Return the [X, Y] coordinate for the center point of the cell that contains the specified text.  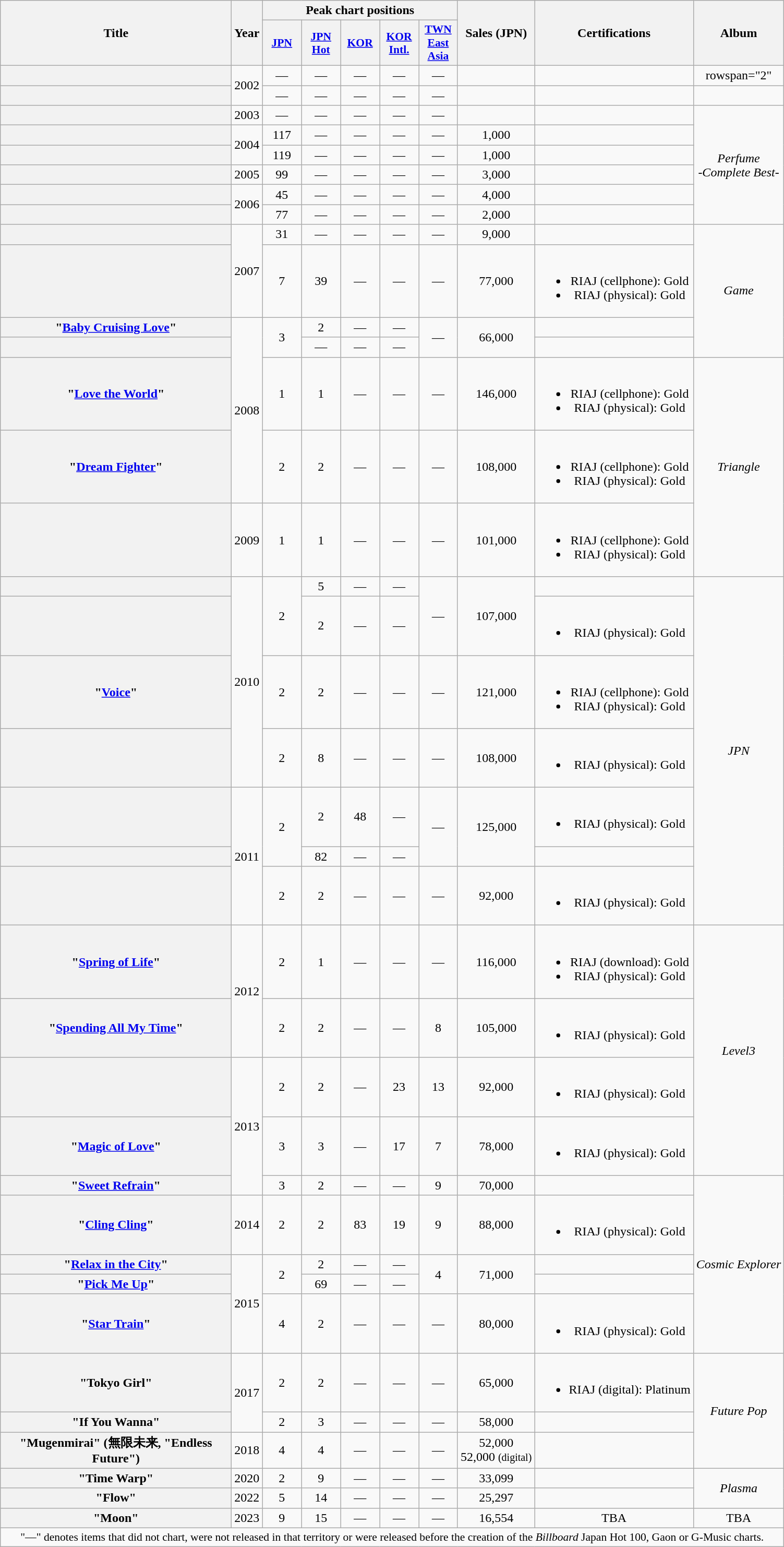
83 [360, 1224]
2005 [247, 175]
48 [360, 817]
121,000 [496, 692]
"Sweet Refrain" [116, 1185]
"Spending All My Time" [116, 1028]
"Baby Cruising Love" [116, 327]
RIAJ (download): GoldRIAJ (physical): Gold [614, 962]
25,297 [496, 1498]
65,000 [496, 1382]
77,000 [496, 281]
33,099 [496, 1478]
2,000 [496, 215]
66,000 [496, 337]
2023 [247, 1518]
"Relax in the City" [116, 1264]
Plasma [739, 1488]
52,000 52,000 (digital) [496, 1450]
"Love the World" [116, 394]
Level3 [739, 1050]
3,000 [496, 175]
2010 [247, 682]
4,000 [496, 195]
125,000 [496, 827]
Triangle [739, 467]
"Time Warp" [116, 1478]
88,000 [496, 1224]
69 [321, 1284]
"Flow" [116, 1498]
2006 [247, 205]
2022 [247, 1498]
2011 [247, 856]
15 [321, 1518]
"Star Train" [116, 1324]
101,000 [496, 540]
Perfume-Complete Best- [739, 165]
23 [400, 1087]
2012 [247, 992]
KOR Intl. [400, 43]
117 [282, 135]
70,000 [496, 1185]
Album [739, 33]
2004 [247, 145]
KOR [360, 43]
2017 [247, 1393]
16,554 [496, 1518]
2002 [247, 85]
"Tokyo Girl" [116, 1382]
39 [321, 281]
2018 [247, 1450]
"If You Wanna" [116, 1422]
2014 [247, 1224]
14 [321, 1498]
"Spring of Life" [116, 962]
"Pick Me Up" [116, 1284]
Future Pop [739, 1410]
"Dream Fighter" [116, 467]
77 [282, 215]
rowspan="2" [739, 75]
9,000 [496, 234]
13 [438, 1087]
45 [282, 195]
JPN Hot [321, 43]
2015 [247, 1304]
"Magic of Love" [116, 1146]
Year [247, 33]
107,000 [496, 616]
2003 [247, 115]
Sales (JPN) [496, 33]
71,000 [496, 1274]
119 [282, 155]
105,000 [496, 1028]
Certifications [614, 33]
19 [400, 1224]
99 [282, 175]
"Voice" [116, 692]
17 [400, 1146]
"Mugenmirai" (無限未来, "Endless Future") [116, 1450]
82 [321, 856]
"Moon" [116, 1518]
2020 [247, 1478]
58,000 [496, 1422]
RIAJ (digital): Platinum [614, 1382]
80,000 [496, 1324]
31 [282, 234]
Cosmic Explorer [739, 1264]
78,000 [496, 1146]
Game [739, 291]
"Cling Cling" [116, 1224]
2009 [247, 540]
116,000 [496, 962]
2007 [247, 271]
Title [116, 33]
TWN East Asia [438, 43]
Peak chart positions [360, 10]
2008 [247, 410]
2013 [247, 1126]
146,000 [496, 394]
